From the cell containing the given text, extract its center point as [X, Y] coordinate. 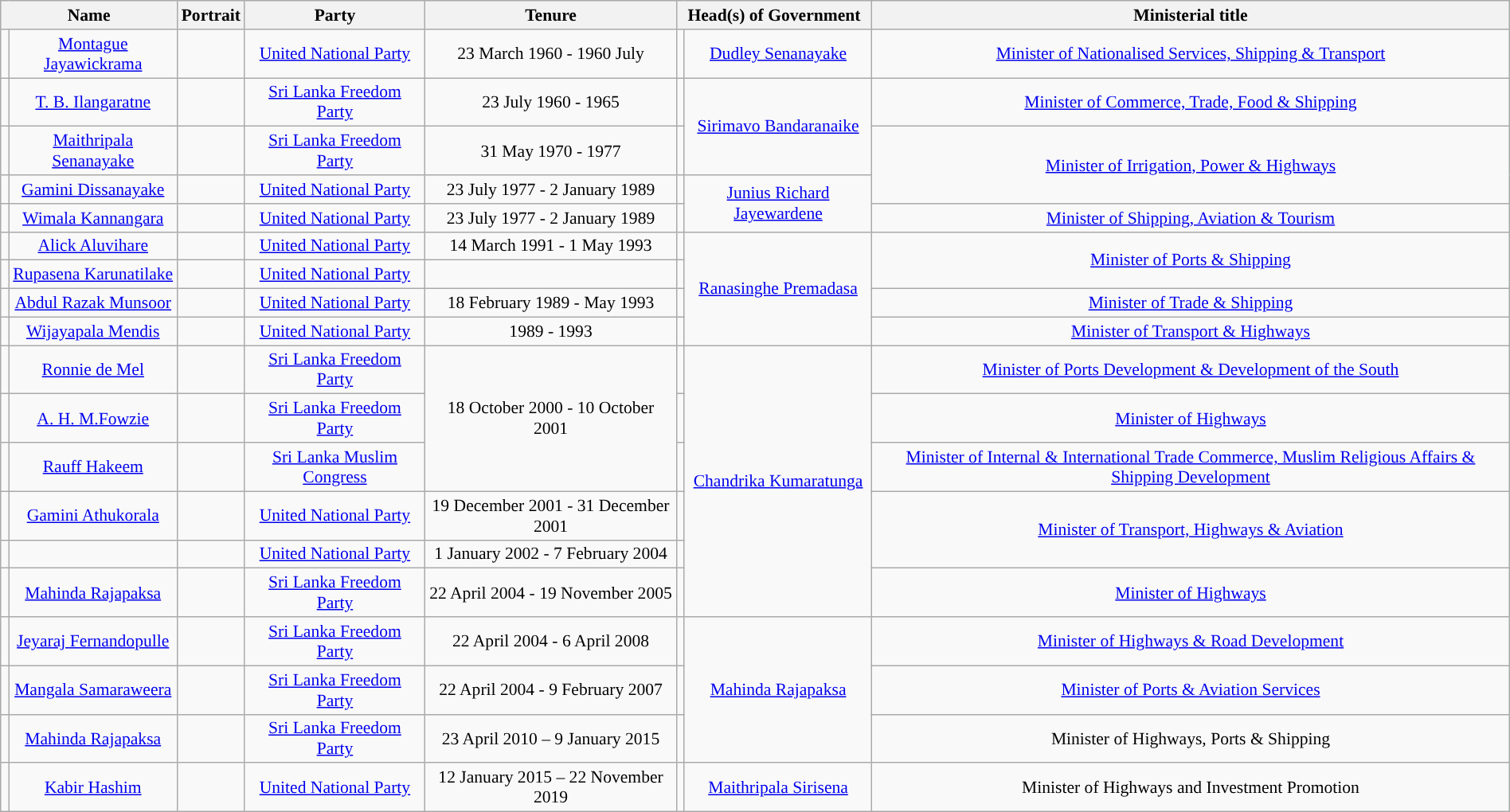
Minister of Ports Development & Development of the South [1191, 369]
Ministerial title [1191, 15]
Minister of Transport, Highways & Aviation [1191, 530]
23 March 1960 - 1960 July [551, 54]
Minister of Ports & Shipping [1191, 260]
Minister of Highways & Road Development [1191, 642]
A. H. M.Fowzie [93, 419]
Chandrika Kumaratunga [777, 481]
Ronnie de Mel [93, 369]
Mangala Samaraweera [93, 689]
Minister of Trade & Shipping [1191, 303]
14 March 1991 - 1 May 1993 [551, 246]
Sri Lanka Muslim Congress [334, 467]
Ranasinghe Premadasa [777, 288]
Minister of Highways, Ports & Shipping [1191, 739]
23 April 2010 – 9 January 2015 [551, 739]
12 January 2015 – 22 November 2019 [551, 788]
Wimala Kannangara [93, 218]
22 April 2004 - 6 April 2008 [551, 642]
Kabir Hashim [93, 788]
Maithripala Senanayake [93, 151]
Portrait [211, 15]
18 February 1989 - May 1993 [551, 303]
Maithripala Sirisena [777, 788]
Head(s) of Government [774, 15]
Sirimavo Bandaranaike [777, 127]
Minister of Highways and Investment Promotion [1191, 788]
Minister of Ports & Aviation Services [1191, 689]
Minister of Irrigation, Power & Highways [1191, 166]
Junius Richard Jayewardene [777, 204]
T. B. Ilangaratne [93, 102]
18 October 2000 - 10 October 2001 [551, 419]
Alick Aluvihare [93, 246]
1 January 2002 - 7 February 2004 [551, 554]
Minister of Commerce, Trade, Food & Shipping [1191, 102]
Dudley Senanayake [777, 54]
23 July 1960 - 1965 [551, 102]
Rupasena Karunatilake [93, 275]
Jeyaraj Fernandopulle [93, 642]
22 April 2004 - 19 November 2005 [551, 592]
19 December 2001 - 31 December 2001 [551, 516]
Tenure [551, 15]
22 April 2004 - 9 February 2007 [551, 689]
Gamini Dissanayake [93, 189]
Abdul Razak Munsoor [93, 303]
Minister of Internal & International Trade Commerce, Muslim Religious Affairs & Shipping Development [1191, 467]
Wijayapala Mendis [93, 331]
Minister of Nationalised Services, Shipping & Transport [1191, 54]
31 May 1970 - 1977 [551, 151]
Minister of Shipping, Aviation & Tourism [1191, 218]
Rauff Hakeem [93, 467]
Montague Jayawickrama [93, 54]
1989 - 1993 [551, 331]
Party [334, 15]
Gamini Athukorala [93, 516]
Name [89, 15]
Minister of Transport & Highways [1191, 331]
